Pinpoint the cell where the given text exists, returning its [X, Y] midpoint coordinate. 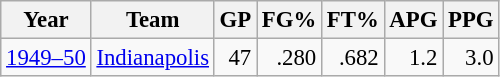
Year [46, 20]
1949–50 [46, 58]
47 [235, 58]
GP [235, 20]
1.2 [414, 58]
FG% [290, 20]
3.0 [471, 58]
PPG [471, 20]
Indianapolis [152, 58]
.280 [290, 58]
APG [414, 20]
.682 [354, 58]
Team [152, 20]
FT% [354, 20]
